Return [X, Y] of the center of cell containing provided text 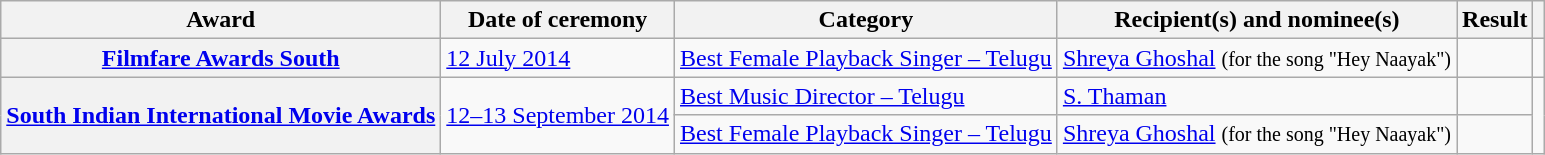
South Indian International Movie Awards [221, 115]
Award [221, 20]
Best Music Director – Telugu [866, 96]
S. Thaman [1256, 96]
Recipient(s) and nominee(s) [1256, 20]
Category [866, 20]
Filmfare Awards South [221, 58]
Date of ceremony [558, 20]
Result [1495, 20]
12–13 September 2014 [558, 115]
12 July 2014 [558, 58]
